Locate the cell with the specified text and output its [x, y] center coordinate. 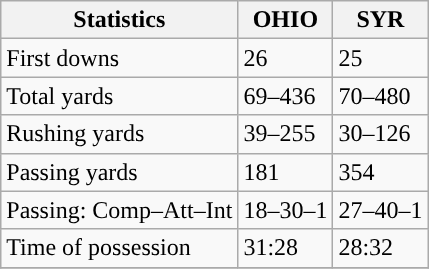
354 [380, 172]
69–436 [286, 96]
39–255 [286, 134]
SYR [380, 20]
Passing: Comp–Att–Int [120, 210]
28:32 [380, 248]
Total yards [120, 96]
Statistics [120, 20]
OHIO [286, 20]
27–40–1 [380, 210]
Rushing yards [120, 134]
26 [286, 58]
31:28 [286, 248]
181 [286, 172]
Time of possession [120, 248]
30–126 [380, 134]
25 [380, 58]
Passing yards [120, 172]
18–30–1 [286, 210]
70–480 [380, 96]
First downs [120, 58]
